Find where the given text appears and provide that cell's center as (x, y) coordinate. 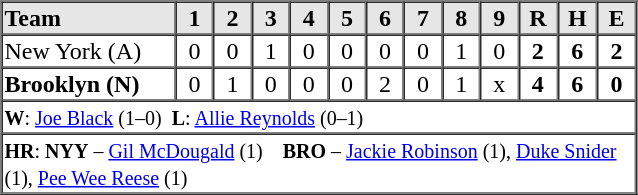
7 (423, 18)
8 (461, 18)
New York (A) (89, 50)
3 (271, 18)
W: Joe Black (1–0) L: Allie Reynolds (0–1) (319, 116)
Brooklyn (N) (89, 84)
R (538, 18)
9 (499, 18)
5 (347, 18)
H (576, 18)
E (616, 18)
HR: NYY – Gil McDougald (1) BRO – Jackie Robinson (1), Duke Snider (1), Pee Wee Reese (1) (319, 164)
x (499, 84)
Team (89, 18)
